Detect which cell encompasses the target text, then output its [X, Y] center coordinate. 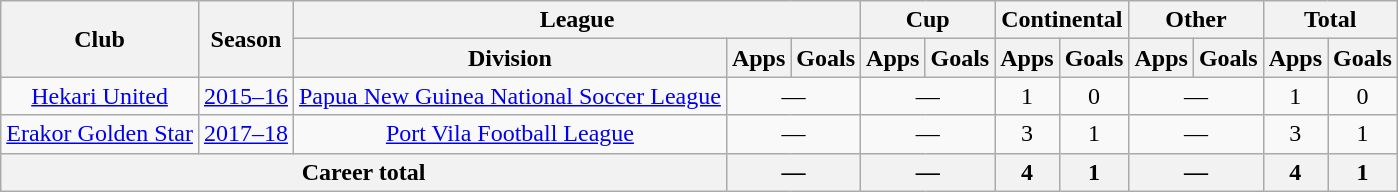
Club [100, 39]
Erakor Golden Star [100, 134]
Port Vila Football League [510, 134]
Total [1330, 20]
Hekari United [100, 96]
Continental [1062, 20]
Papua New Guinea National Soccer League [510, 96]
Other [1196, 20]
Season [246, 39]
Career total [364, 172]
2017–18 [246, 134]
League [576, 20]
Cup [928, 20]
2015–16 [246, 96]
Division [510, 58]
